Scan for the cell matching the given text and deliver its [X, Y] coordinate at center. 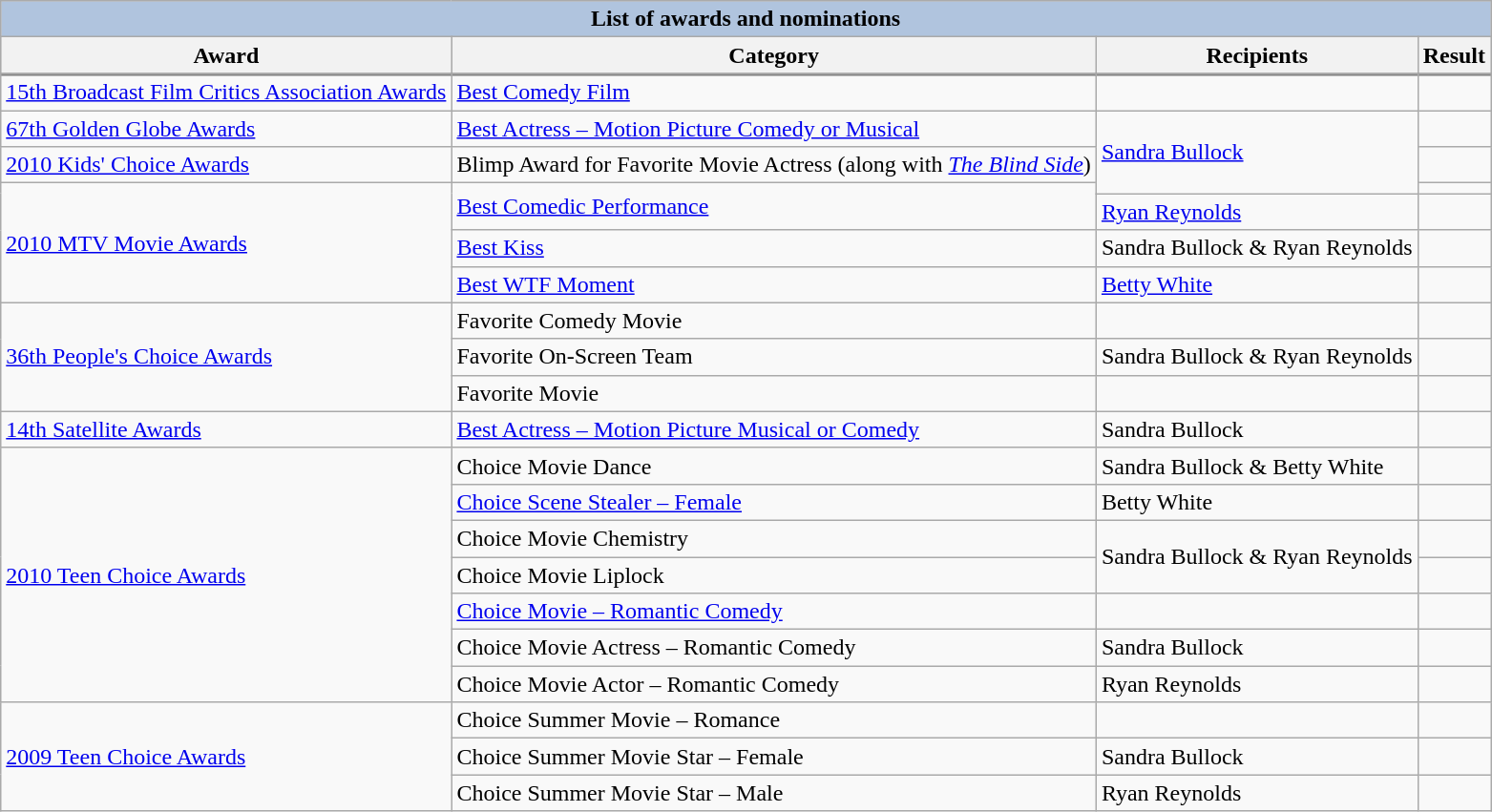
Best Actress – Motion Picture Musical or Comedy [773, 429]
Favorite Comedy Movie [773, 321]
Choice Summer Movie Star – Male [773, 793]
Category [773, 55]
Best Actress – Motion Picture Comedy or Musical [773, 129]
15th Broadcast Film Critics Association Awards [226, 93]
Recipients [1256, 55]
Best Kiss [773, 248]
Choice Summer Movie Star – Female [773, 757]
Best WTF Moment [773, 284]
Result [1454, 55]
14th Satellite Awards [226, 429]
2010 MTV Movie Awards [226, 242]
Choice Summer Movie – Romance [773, 720]
Best Comedy Film [773, 93]
Choice Movie Chemistry [773, 538]
Blimp Award for Favorite Movie Actress (along with The Blind Side) [773, 165]
Choice Movie Liplock [773, 575]
Choice Movie Dance [773, 466]
Choice Movie Actress – Romantic Comedy [773, 648]
Choice Scene Stealer – Female [773, 502]
Sandra Bullock & Betty White [1256, 466]
List of awards and nominations [746, 19]
Choice Movie – Romantic Comedy [773, 612]
Best Comedic Performance [773, 206]
2010 Teen Choice Awards [226, 574]
Award [226, 55]
2009 Teen Choice Awards [226, 757]
67th Golden Globe Awards [226, 129]
2010 Kids' Choice Awards [226, 165]
36th People's Choice Awards [226, 357]
Choice Movie Actor – Romantic Comedy [773, 684]
Favorite On-Screen Team [773, 357]
Favorite Movie [773, 393]
